From the cell containing the given text, extract its center point as (x, y) coordinate. 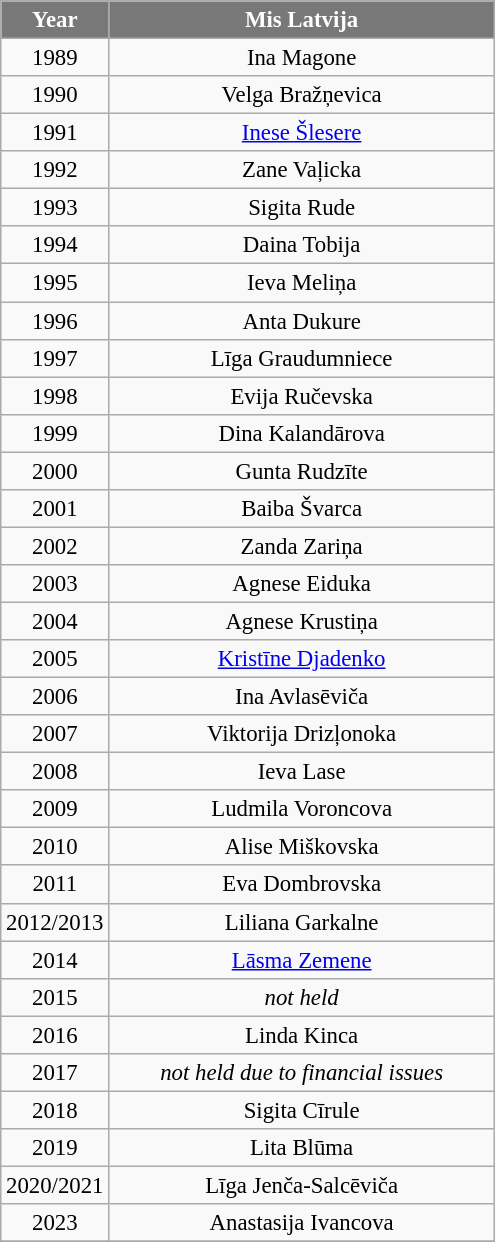
Agnese Eiduka (302, 584)
Ina Magone (302, 58)
Evija Ručevska (302, 396)
Lāsma Zemene (302, 960)
1999 (55, 433)
Viktorija Drizļonoka (302, 734)
2004 (55, 621)
1990 (55, 95)
Agnese Krustiņa (302, 621)
1996 (55, 321)
1992 (55, 170)
1998 (55, 396)
1993 (55, 208)
2002 (55, 546)
2008 (55, 772)
Ina Avlasēviča (302, 697)
Year (55, 20)
1997 (55, 358)
Mis Latvija (302, 20)
2005 (55, 659)
Līga Graudumniece (302, 358)
2007 (55, 734)
Ieva Lase (302, 772)
not held due to financial issues (302, 1073)
Kristīne Djadenko (302, 659)
Daina Tobija (302, 245)
Eva Dombrovska (302, 885)
Baiba Švarca (302, 509)
Anta Dukure (302, 321)
Velga Bražņevica (302, 95)
2001 (55, 509)
2006 (55, 697)
2019 (55, 1148)
not held (302, 997)
Sigita Cīrule (302, 1110)
2010 (55, 847)
1995 (55, 283)
Liliana Garkalne (302, 922)
Alise Miškovska (302, 847)
Sigita Rude (302, 208)
Anastasija Ivancova (302, 1223)
2011 (55, 885)
Ludmila Voroncova (302, 809)
Gunta Rudzīte (302, 471)
2017 (55, 1073)
Dina Kalandārova (302, 433)
2015 (55, 997)
Zane Vaļicka (302, 170)
Ieva Meliņa (302, 283)
2018 (55, 1110)
Līga Jenča‑Salcēviča (302, 1185)
2012/2013 (55, 922)
Inese Šlesere (302, 133)
1989 (55, 58)
1991 (55, 133)
2014 (55, 960)
Zanda Zariņa (302, 546)
2003 (55, 584)
2016 (55, 1035)
2000 (55, 471)
Linda Kinca (302, 1035)
2020/2021 (55, 1185)
Lita Blūma (302, 1148)
2023 (55, 1223)
1994 (55, 245)
2009 (55, 809)
